Locate the cell with the specified text and output its (x, y) center coordinate. 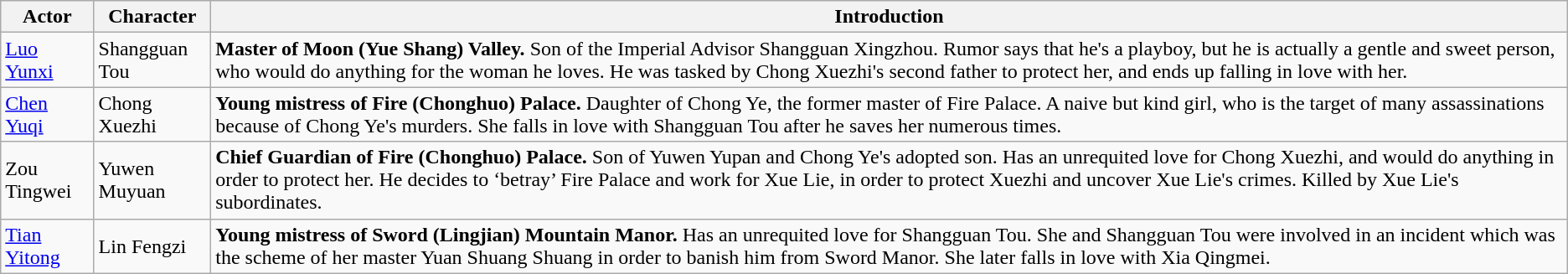
Character (152, 17)
Chong Xuezhi (152, 114)
Luo Yunxi (47, 60)
Zou Tingwei (47, 180)
Introduction (890, 17)
Chen Yuqi (47, 114)
Actor (47, 17)
Shangguan Tou (152, 60)
Lin Fengzi (152, 246)
Tian Yitong (47, 246)
Yuwen Muyuan (152, 180)
